Return the [x, y] coordinate for the center point of the cell that contains the specified text.  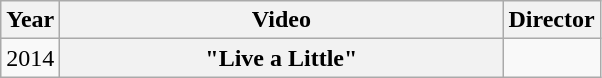
2014 [30, 58]
Director [552, 20]
Year [30, 20]
"Live a Little" [282, 58]
Video [282, 20]
